From the cell containing the given text, extract its center point as (x, y) coordinate. 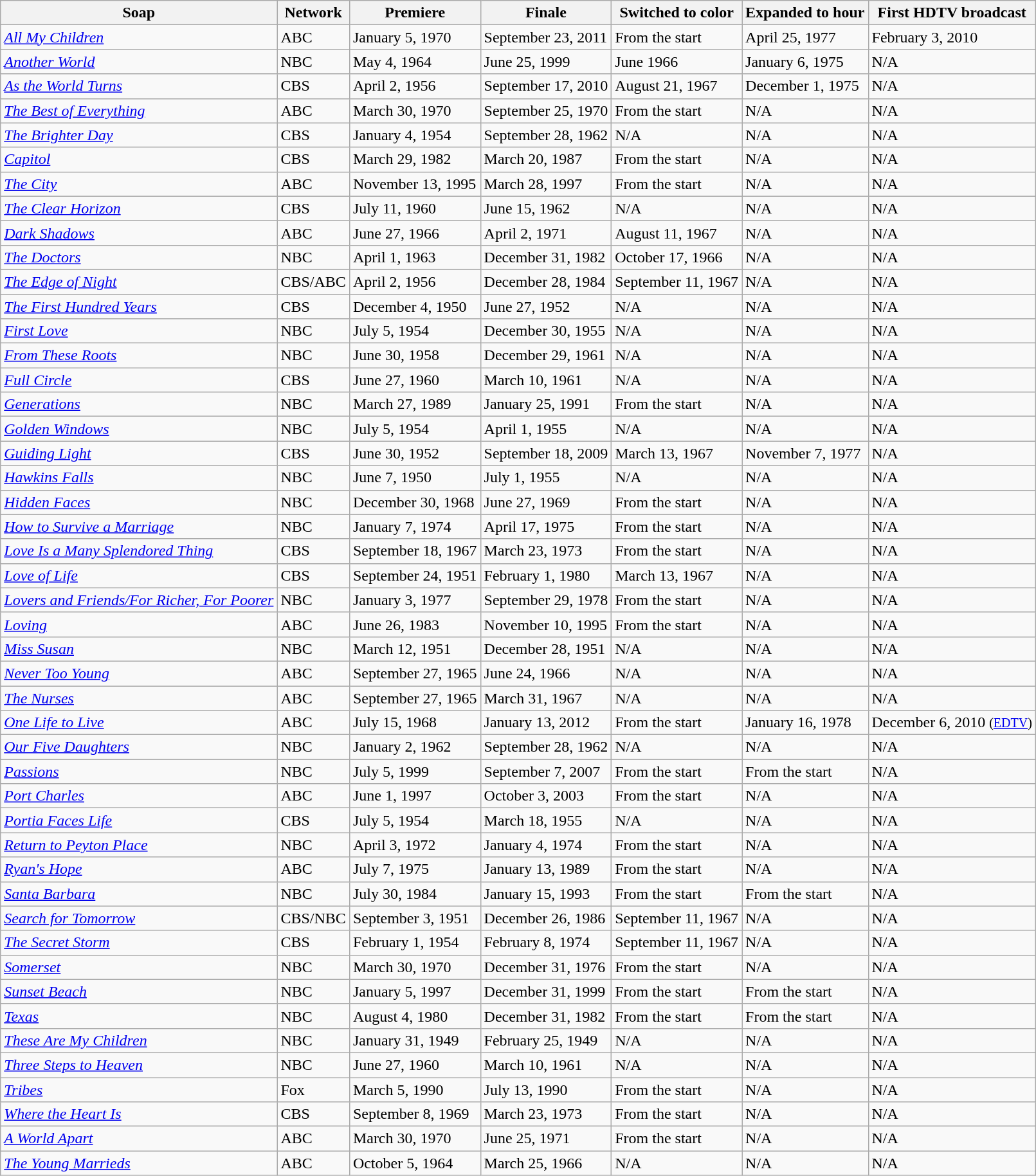
Passions (139, 772)
Search for Tomorrow (139, 918)
Dark Shadows (139, 233)
One Life to Live (139, 723)
June 27, 1952 (546, 307)
March 28, 1997 (546, 184)
January 16, 1978 (805, 723)
November 10, 1995 (546, 624)
September 24, 1951 (415, 575)
Premiere (415, 13)
First HDTV broadcast (952, 13)
The Clear Horizon (139, 208)
November 7, 1977 (805, 453)
Soap (139, 13)
Capitol (139, 159)
July 1, 1955 (546, 478)
September 25, 1970 (546, 111)
Full Circle (139, 380)
Generations (139, 404)
The First Hundred Years (139, 307)
March 27, 1989 (415, 404)
The Brighter Day (139, 135)
The Young Marrieds (139, 1163)
September 18, 2009 (546, 453)
July 7, 1975 (415, 869)
April 2, 1971 (546, 233)
Texas (139, 1016)
How to Survive a Marriage (139, 527)
December 31, 1999 (546, 991)
CBS/ABC (313, 282)
December 1, 1975 (805, 86)
October 3, 2003 (546, 796)
February 25, 1949 (546, 1040)
February 8, 1974 (546, 943)
June 15, 1962 (546, 208)
January 13, 1989 (546, 869)
October 17, 1966 (677, 257)
July 13, 1990 (546, 1090)
Love of Life (139, 575)
July 15, 1968 (415, 723)
November 13, 1995 (415, 184)
April 1, 1955 (546, 429)
January 15, 1993 (546, 894)
January 31, 1949 (415, 1040)
February 1, 1980 (546, 575)
January 6, 1975 (805, 62)
January 2, 1962 (415, 747)
January 5, 1970 (415, 37)
Santa Barbara (139, 894)
June 1, 1997 (415, 796)
Guiding Light (139, 453)
September 7, 2007 (546, 772)
CBS/NBC (313, 918)
March 31, 1967 (546, 698)
January 5, 1997 (415, 991)
September 8, 1969 (415, 1114)
These Are My Children (139, 1040)
The Edge of Night (139, 282)
The Secret Storm (139, 943)
The Nurses (139, 698)
June 30, 1952 (415, 453)
January 13, 2012 (546, 723)
January 3, 1977 (415, 600)
Three Steps to Heaven (139, 1065)
June 27, 1969 (546, 502)
January 25, 1991 (546, 404)
April 3, 1972 (415, 845)
June 24, 1966 (546, 673)
Miss Susan (139, 649)
December 28, 1951 (546, 649)
April 17, 1975 (546, 527)
July 5, 1999 (415, 772)
Never Too Young (139, 673)
Network (313, 13)
Our Five Daughters (139, 747)
A World Apart (139, 1139)
March 18, 1955 (546, 820)
December 31, 1976 (546, 967)
August 21, 1967 (677, 86)
Finale (546, 13)
December 30, 1955 (546, 331)
September 18, 1967 (415, 551)
December 26, 1986 (546, 918)
All My Children (139, 37)
April 25, 1977 (805, 37)
Port Charles (139, 796)
Return to Peyton Place (139, 845)
July 30, 1984 (415, 894)
March 20, 1987 (546, 159)
September 29, 1978 (546, 600)
Hidden Faces (139, 502)
Lovers and Friends/For Richer, For Poorer (139, 600)
June 1966 (677, 62)
Somerset (139, 967)
Another World (139, 62)
June 7, 1950 (415, 478)
Love Is a Many Splendored Thing (139, 551)
January 7, 1974 (415, 527)
January 4, 1974 (546, 845)
December 30, 1968 (415, 502)
March 5, 1990 (415, 1090)
June 25, 1999 (546, 62)
First Love (139, 331)
Expanded to hour (805, 13)
Hawkins Falls (139, 478)
June 27, 1966 (415, 233)
February 3, 2010 (952, 37)
Switched to color (677, 13)
January 4, 1954 (415, 135)
March 25, 1966 (546, 1163)
August 11, 1967 (677, 233)
August 4, 1980 (415, 1016)
December 29, 1961 (546, 356)
September 17, 2010 (546, 86)
April 1, 1963 (415, 257)
May 4, 1964 (415, 62)
Loving (139, 624)
October 5, 1964 (415, 1163)
December 4, 1950 (415, 307)
July 11, 1960 (415, 208)
Fox (313, 1090)
Sunset Beach (139, 991)
June 25, 1971 (546, 1139)
June 26, 1983 (415, 624)
February 1, 1954 (415, 943)
September 3, 1951 (415, 918)
Where the Heart Is (139, 1114)
The Doctors (139, 257)
Golden Windows (139, 429)
The City (139, 184)
Tribes (139, 1090)
March 29, 1982 (415, 159)
From These Roots (139, 356)
September 23, 2011 (546, 37)
As the World Turns (139, 86)
December 28, 1984 (546, 282)
March 12, 1951 (415, 649)
June 30, 1958 (415, 356)
The Best of Everything (139, 111)
Ryan's Hope (139, 869)
Portia Faces Life (139, 820)
December 6, 2010 (EDTV) (952, 723)
